Determine the [x, y] coordinate at the center of the cell enclosing the given text.  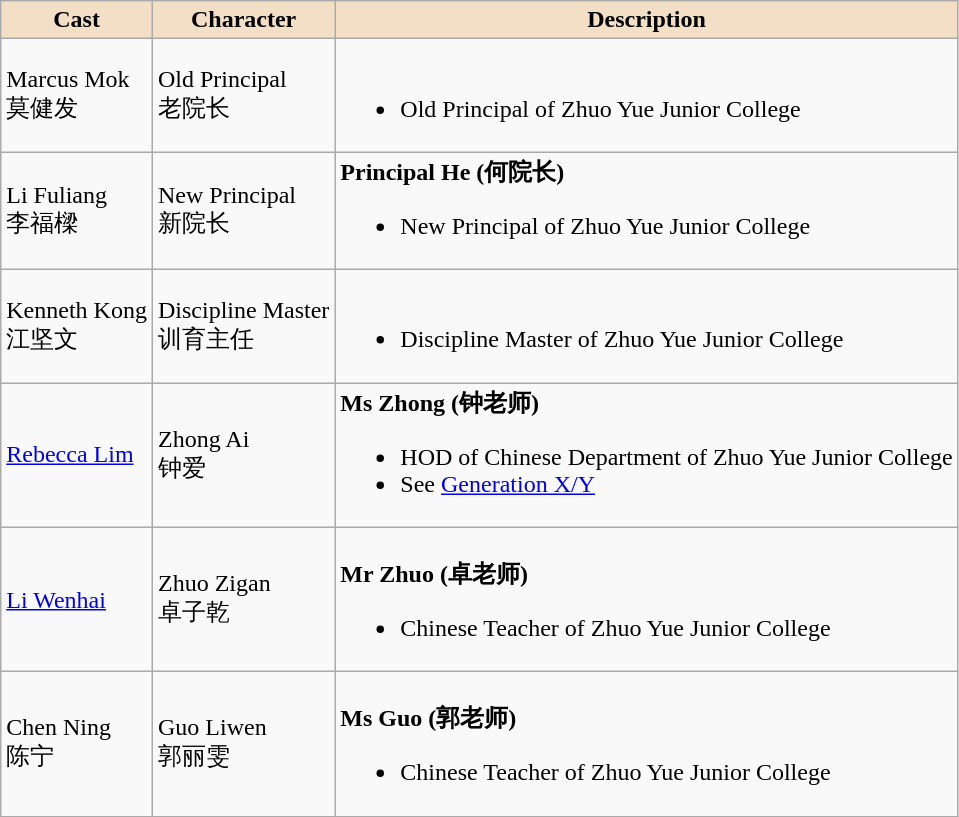
Old Principal 老院长 [243, 96]
Rebecca Lim [77, 454]
Mr Zhuo (卓老师)Chinese Teacher of Zhuo Yue Junior College [646, 600]
New Principal 新院长 [243, 211]
Zhuo Zigan 卓子乾 [243, 600]
Character [243, 20]
Cast [77, 20]
Discipline Master of Zhuo Yue Junior College [646, 326]
Zhong Ai 钟爱 [243, 454]
Old Principal of Zhuo Yue Junior College [646, 96]
Discipline Master 训育主任 [243, 326]
Kenneth Kong 江坚文 [77, 326]
Principal He (何院长)New Principal of Zhuo Yue Junior College [646, 211]
Guo Liwen 郭丽雯 [243, 744]
Li Wenhai [77, 600]
Description [646, 20]
Chen Ning 陈宁 [77, 744]
Ms Guo (郭老师)Chinese Teacher of Zhuo Yue Junior College [646, 744]
Marcus Mok 莫健发 [77, 96]
Li Fuliang 李福樑 [77, 211]
Ms Zhong (钟老师)HOD of Chinese Department of Zhuo Yue Junior CollegeSee Generation X/Y [646, 454]
